Return the [x, y] coordinate for the center point of the cell that contains the specified text.  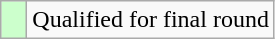
Qualified for final round [151, 20]
